Find where the given text appears and provide that cell's center as (x, y) coordinate. 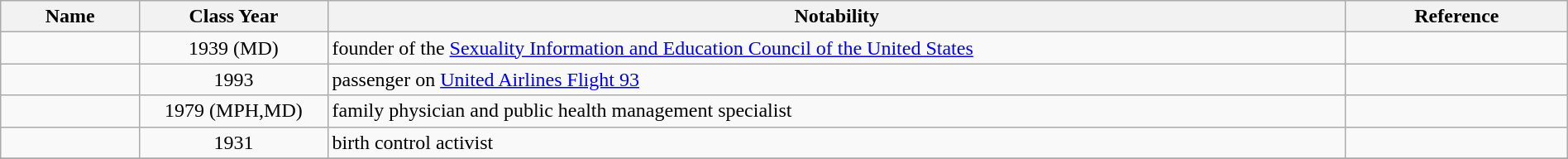
Reference (1456, 17)
founder of the Sexuality Information and Education Council of the United States (837, 48)
passenger on United Airlines Flight 93 (837, 79)
1979 (MPH,MD) (233, 111)
1931 (233, 142)
family physician and public health management specialist (837, 111)
Name (70, 17)
Class Year (233, 17)
1993 (233, 79)
Notability (837, 17)
birth control activist (837, 142)
1939 (MD) (233, 48)
